Provide the (x, y) coordinate of the cell's center where the given text is located.  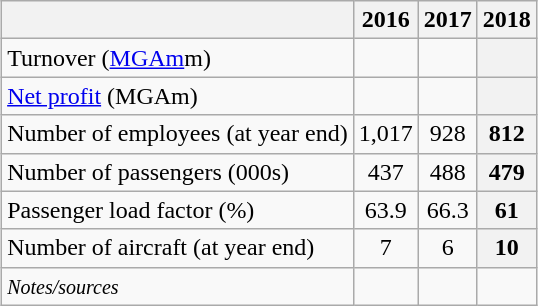
10 (506, 248)
2016 (386, 20)
479 (506, 172)
437 (386, 172)
63.9 (386, 210)
7 (386, 248)
1,017 (386, 134)
Number of employees (at year end) (178, 134)
Passenger load factor (%) (178, 210)
66.3 (448, 210)
Number of passengers (000s) (178, 172)
Notes/sources (178, 286)
928 (448, 134)
6 (448, 248)
Number of aircraft (at year end) (178, 248)
Turnover (MGAmm) (178, 58)
488 (448, 172)
Net profit (MGAm) (178, 96)
2018 (506, 20)
812 (506, 134)
61 (506, 210)
2017 (448, 20)
